Provide the (x, y) coordinate of the cell's center where the given text is located.  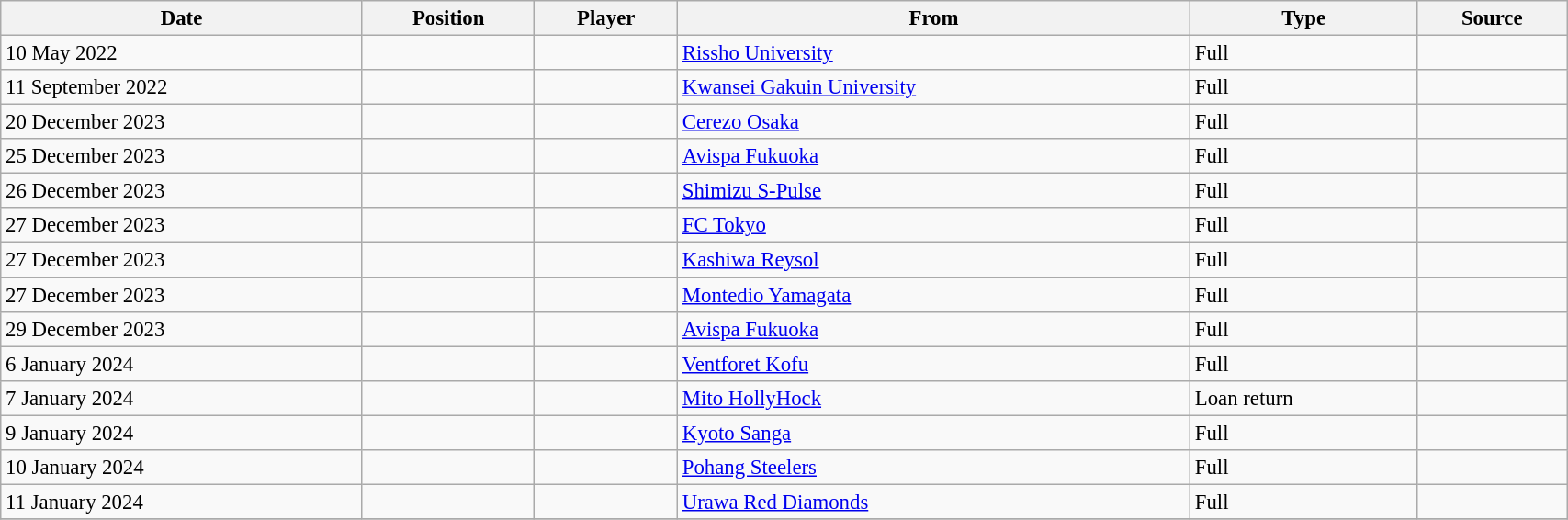
29 December 2023 (182, 329)
Kwansei Gakuin University (934, 87)
Rissho University (934, 53)
Date (182, 18)
Montedio Yamagata (934, 295)
25 December 2023 (182, 156)
Loan return (1303, 398)
6 January 2024 (182, 364)
10 January 2024 (182, 468)
Cerezo Osaka (934, 122)
20 December 2023 (182, 122)
From (934, 18)
26 December 2023 (182, 191)
11 January 2024 (182, 502)
9 January 2024 (182, 433)
10 May 2022 (182, 53)
Kyoto Sanga (934, 433)
Mito HollyHock (934, 398)
Player (606, 18)
Source (1492, 18)
Urawa Red Diamonds (934, 502)
7 January 2024 (182, 398)
Position (448, 18)
Kashiwa Reysol (934, 260)
FC Tokyo (934, 225)
Shimizu S-Pulse (934, 191)
Ventforet Kofu (934, 364)
Pohang Steelers (934, 468)
Type (1303, 18)
11 September 2022 (182, 87)
